Scan for the cell matching the given text and deliver its [X, Y] coordinate at center. 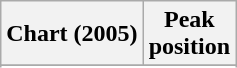
Peakposition [189, 34]
Chart (2005) [72, 34]
